Return the (X, Y) coordinate for the center point of the cell that contains the specified text.  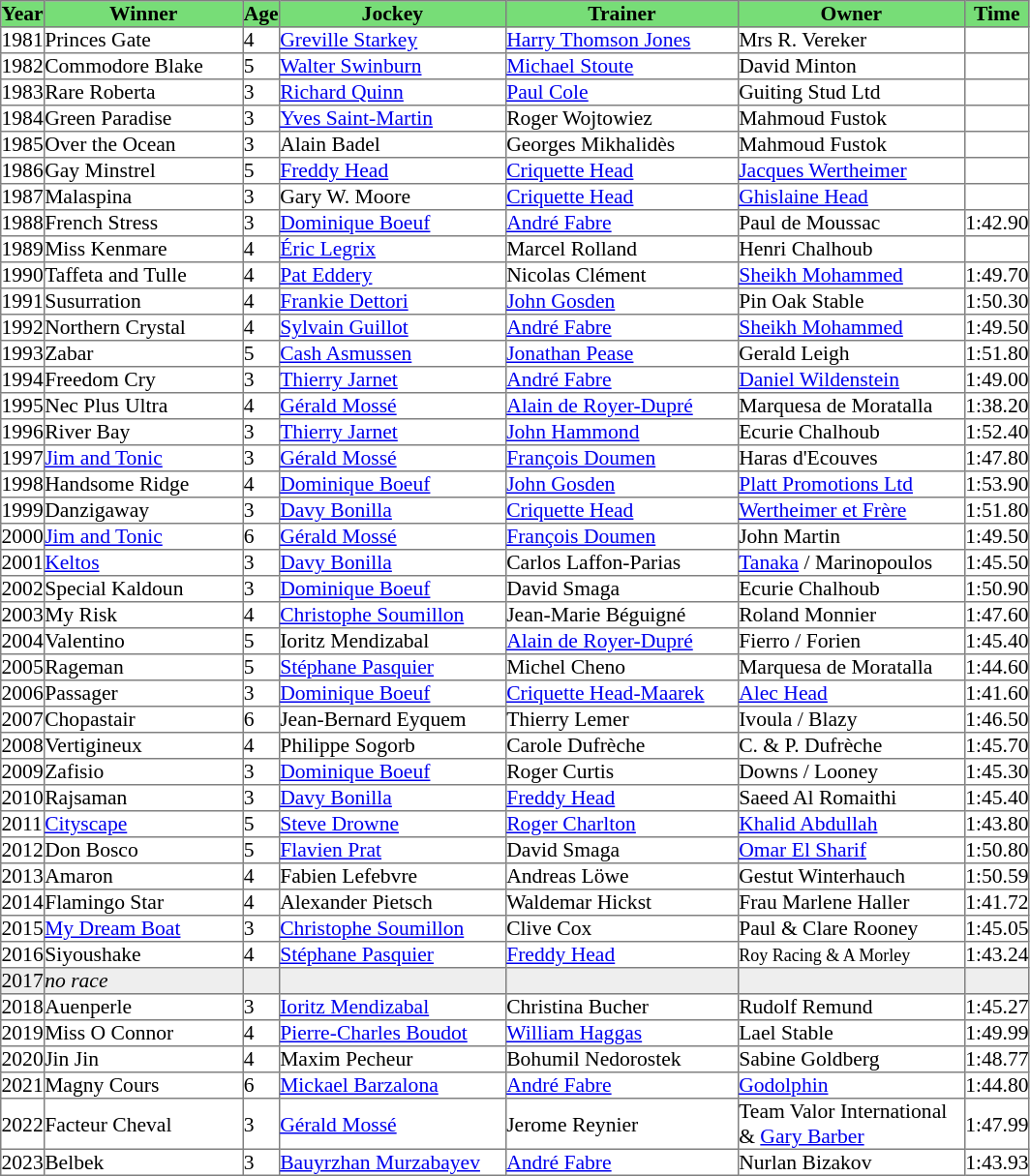
Gary W. Moore (392, 197)
2012 (23, 850)
Over the Ocean (143, 145)
2020 (23, 1059)
Henri Chalhoub (851, 250)
Bohumil Nedorostek (621, 1059)
1991 (23, 302)
1993 (23, 354)
Nicolas Clément (621, 275)
Commodore Blake (143, 66)
Christina Bucher (621, 1007)
David Minton (851, 66)
Roger Curtis (621, 772)
Wertheimer et Frère (851, 511)
1:53.90 (997, 484)
Green Paradise (143, 118)
Jerome Reynier (621, 1124)
1981 (23, 41)
1:45.30 (997, 772)
2014 (23, 902)
2019 (23, 1034)
Mickael Barzalona (392, 1086)
Clive Cox (621, 929)
Waldemar Hickst (621, 902)
Age (261, 14)
Year (23, 14)
Sylvain Guillot (392, 327)
Rare Roberta (143, 93)
Andreas Löwe (621, 877)
Jean-Bernard Eyquem (392, 720)
Winner (143, 14)
Fierro / Forien (851, 641)
1983 (23, 93)
Michel Cheno (621, 668)
2016 (23, 954)
1987 (23, 197)
Philippe Sogorb (392, 745)
Ghislaine Head (851, 197)
Jacques Wertheimer (851, 170)
Flamingo Star (143, 902)
Mrs R. Vereker (851, 41)
Paul de Moussac (851, 223)
Northern Crystal (143, 327)
John Martin (851, 536)
Pat Eddery (392, 275)
1986 (23, 170)
Taffeta and Tulle (143, 275)
Lael Stable (851, 1034)
Georges Mikhalidès (621, 145)
1:38.20 (997, 407)
Jockey (392, 14)
2022 (23, 1124)
Belbek (143, 1161)
1985 (23, 145)
1:43.93 (997, 1161)
1999 (23, 511)
Cash Asmussen (392, 354)
Rageman (143, 668)
Platt Promotions Ltd (851, 484)
1:43.80 (997, 825)
Facteur Cheval (143, 1124)
1:49.99 (997, 1034)
French Stress (143, 223)
1:45.05 (997, 929)
Carole Dufrèche (621, 745)
Nec Plus Ultra (143, 407)
Daniel Wildenstein (851, 379)
1:47.99 (997, 1124)
1:45.27 (997, 1007)
1:50.30 (997, 302)
Jin Jin (143, 1059)
Khalid Abdullah (851, 825)
Miss Kenmare (143, 250)
Gerald Leigh (851, 354)
Don Bosco (143, 850)
2013 (23, 877)
2003 (23, 616)
1:45.50 (997, 563)
Frankie Dettori (392, 302)
Nurlan Bizakov (851, 1161)
1:41.72 (997, 902)
1:45.70 (997, 745)
Tanaka / Marinopoulos (851, 563)
Jean-Marie Béguigné (621, 616)
Pin Oak Stable (851, 302)
2006 (23, 693)
1:49.70 (997, 275)
1:52.40 (997, 432)
2004 (23, 641)
Time (997, 14)
Magny Cours (143, 1086)
1:44.60 (997, 668)
Alexander Pietsch (392, 902)
Saeed Al Romaithi (851, 798)
1995 (23, 407)
Carlos Laffon-Parias (621, 563)
2021 (23, 1086)
Handsome Ridge (143, 484)
Danzigaway (143, 511)
Malaspina (143, 197)
1:47.80 (997, 459)
1:47.60 (997, 616)
Godolphin (851, 1086)
Paul Cole (621, 93)
Roger Charlton (621, 825)
2011 (23, 825)
Fabien Lefebvre (392, 877)
Siyoushake (143, 954)
1982 (23, 66)
1:50.59 (997, 877)
Guiting Stud Ltd (851, 93)
Roger Wojtowiez (621, 118)
1984 (23, 118)
1997 (23, 459)
Richard Quinn (392, 93)
2008 (23, 745)
1994 (23, 379)
1:50.90 (997, 588)
Flavien Prat (392, 850)
Amaron (143, 877)
Steve Drowne (392, 825)
Jonathan Pease (621, 354)
2009 (23, 772)
John Hammond (621, 432)
Rudolf Remund (851, 1007)
Marcel Rolland (621, 250)
Gay Minstrel (143, 170)
1:46.50 (997, 720)
Yves Saint-Martin (392, 118)
1990 (23, 275)
Susurration (143, 302)
Gestut Winterhauch (851, 877)
Criquette Head-Maarek (621, 693)
Alec Head (851, 693)
1:41.60 (997, 693)
2007 (23, 720)
My Dream Boat (143, 929)
Miss O Connor (143, 1034)
Omar El Sharif (851, 850)
Walter Swinburn (392, 66)
Haras d'Ecouves (851, 459)
1:48.77 (997, 1059)
Alain Badel (392, 145)
2001 (23, 563)
Roland Monnier (851, 616)
Valentino (143, 641)
Auenperle (143, 1007)
Freedom Cry (143, 379)
Sabine Goldberg (851, 1059)
Éric Legrix (392, 250)
2023 (23, 1161)
Michael Stoute (621, 66)
C. & P. Dufrèche (851, 745)
Roy Racing & A Morley (851, 954)
Keltos (143, 563)
Vertigineux (143, 745)
2005 (23, 668)
2002 (23, 588)
Trainer (621, 14)
1:44.80 (997, 1086)
Greville Starkey (392, 41)
Thierry Lemer (621, 720)
1:42.90 (997, 223)
2010 (23, 798)
Zafisio (143, 772)
1998 (23, 484)
Rajsaman (143, 798)
Frau Marlene Haller (851, 902)
1992 (23, 327)
2017 (23, 981)
Team Valor International & Gary Barber (851, 1124)
River Bay (143, 432)
Ivoula / Blazy (851, 720)
Maxim Pecheur (392, 1059)
2015 (23, 929)
1989 (23, 250)
1996 (23, 432)
1:43.24 (997, 954)
1:50.80 (997, 850)
Harry Thomson Jones (621, 41)
2000 (23, 536)
1:49.00 (997, 379)
Bauyrzhan Murzabayev (392, 1161)
no race (143, 981)
Princes Gate (143, 41)
Cityscape (143, 825)
Downs / Looney (851, 772)
Paul & Clare Rooney (851, 929)
My Risk (143, 616)
Chopastair (143, 720)
Passager (143, 693)
Pierre-Charles Boudot (392, 1034)
Owner (851, 14)
Zabar (143, 354)
William Haggas (621, 1034)
1988 (23, 223)
2018 (23, 1007)
Special Kaldoun (143, 588)
